Identify which cell holds the provided text, then report its [X, Y] central coordinate. 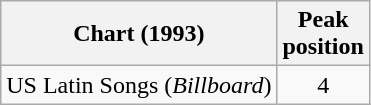
Peakposition [323, 34]
US Latin Songs (Billboard) [139, 85]
Chart (1993) [139, 34]
4 [323, 85]
